Pinpoint the cell where the given text exists, returning its [X, Y] midpoint coordinate. 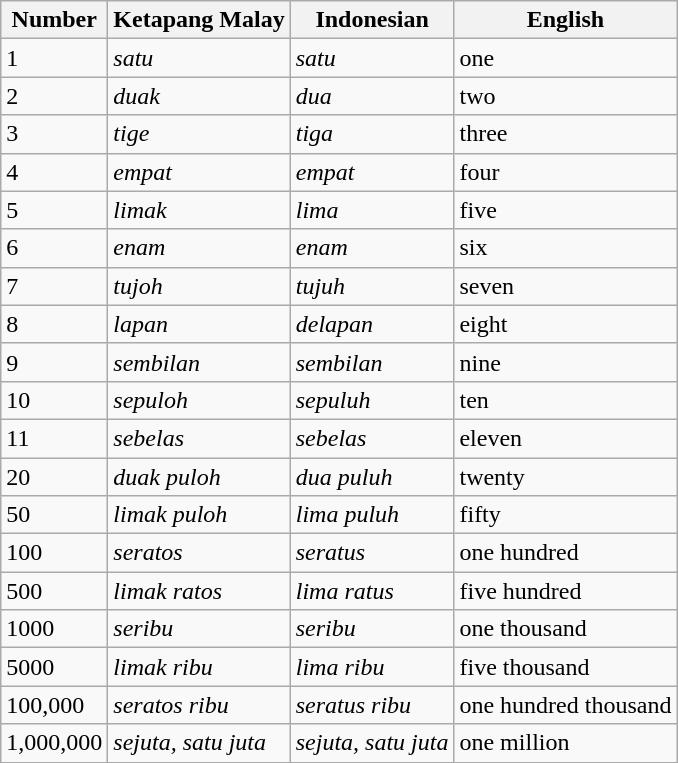
limak puloh [199, 515]
one million [566, 743]
9 [54, 362]
lima [372, 210]
sepuloh [199, 400]
fifty [566, 515]
five thousand [566, 667]
sepuluh [372, 400]
100,000 [54, 705]
limak ratos [199, 591]
lima puluh [372, 515]
lapan [199, 324]
duak puloh [199, 477]
dua puluh [372, 477]
tige [199, 134]
ten [566, 400]
twenty [566, 477]
delapan [372, 324]
tujoh [199, 286]
7 [54, 286]
two [566, 96]
one [566, 58]
1000 [54, 629]
eleven [566, 438]
1,000,000 [54, 743]
six [566, 248]
Ketapang Malay [199, 20]
seratos ribu [199, 705]
seratos [199, 553]
seratus ribu [372, 705]
10 [54, 400]
one thousand [566, 629]
1 [54, 58]
one hundred [566, 553]
nine [566, 362]
2 [54, 96]
20 [54, 477]
four [566, 172]
5000 [54, 667]
five [566, 210]
English [566, 20]
4 [54, 172]
eight [566, 324]
lima ribu [372, 667]
6 [54, 248]
seratus [372, 553]
three [566, 134]
8 [54, 324]
one hundred thousand [566, 705]
seven [566, 286]
lima ratus [372, 591]
3 [54, 134]
Number [54, 20]
duak [199, 96]
50 [54, 515]
dua [372, 96]
500 [54, 591]
5 [54, 210]
tujuh [372, 286]
five hundred [566, 591]
limak [199, 210]
Indonesian [372, 20]
100 [54, 553]
tiga [372, 134]
limak ribu [199, 667]
11 [54, 438]
